Find where the given text appears and provide that cell's center as (x, y) coordinate. 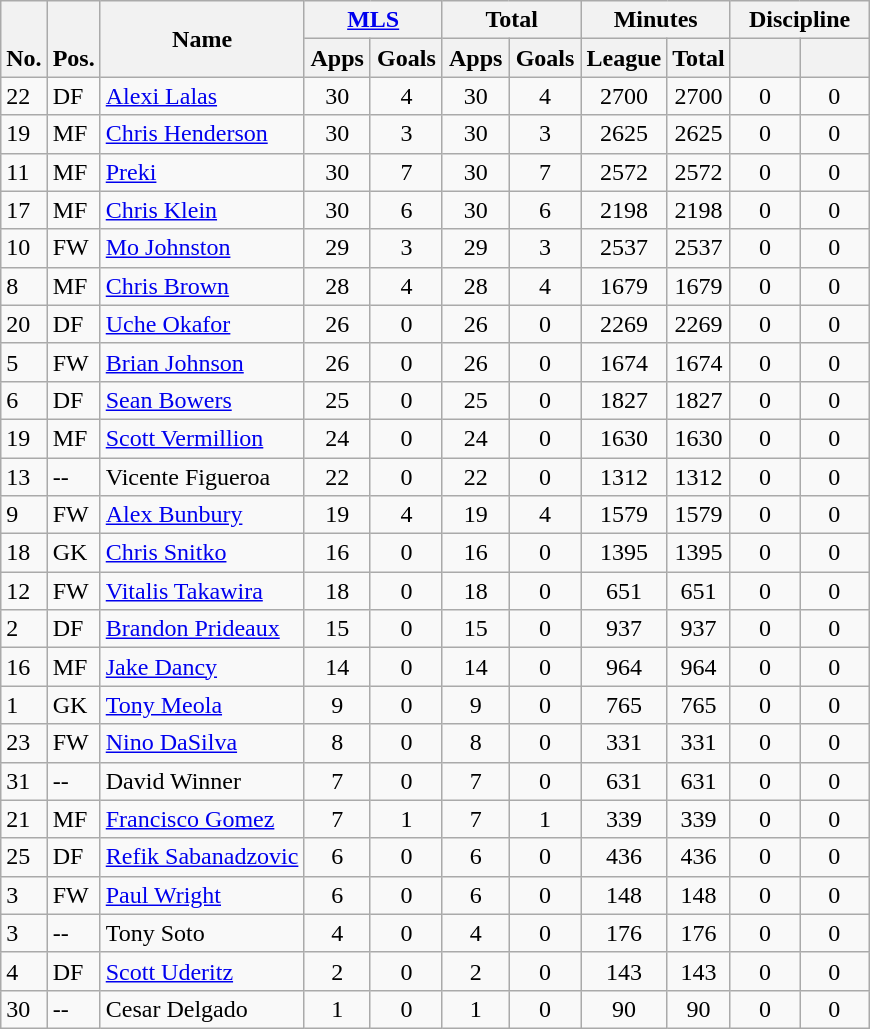
31 (24, 781)
23 (24, 743)
21 (24, 819)
Discipline (800, 20)
Uche Okafor (202, 324)
11 (24, 172)
Vicente Figueroa (202, 477)
Brian Johnson (202, 362)
Preki (202, 172)
Vitalis Takawira (202, 591)
Francisco Gomez (202, 819)
12 (24, 591)
Refik Sabanadzovic (202, 857)
5 (24, 362)
Scott Uderitz (202, 971)
Scott Vermillion (202, 438)
13 (24, 477)
Mo Johnston (202, 248)
10 (24, 248)
Chris Klein (202, 210)
David Winner (202, 781)
Minutes (656, 20)
Chris Henderson (202, 134)
League (624, 58)
MLS (374, 20)
Tony Soto (202, 933)
Chris Brown (202, 286)
Name (202, 39)
Tony Meola (202, 705)
Pos. (74, 39)
17 (24, 210)
Brandon Prideaux (202, 629)
Cesar Delgado (202, 1009)
Alex Bunbury (202, 515)
Sean Bowers (202, 400)
No. (24, 39)
Alexi Lalas (202, 96)
Nino DaSilva (202, 743)
Paul Wright (202, 895)
20 (24, 324)
Chris Snitko (202, 553)
Jake Dancy (202, 667)
